Determine the (X, Y) coordinate at the center of the cell enclosing the given text.  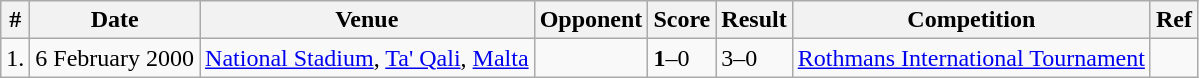
Score (682, 20)
Rothmans International Tournament (971, 58)
Date (115, 20)
6 February 2000 (115, 58)
Opponent (591, 20)
Ref (1174, 20)
3–0 (754, 58)
Venue (368, 20)
Competition (971, 20)
1–0 (682, 58)
# (16, 20)
Result (754, 20)
1. (16, 58)
National Stadium, Ta' Qali, Malta (368, 58)
